From the cell containing the given text, extract its center point as (x, y) coordinate. 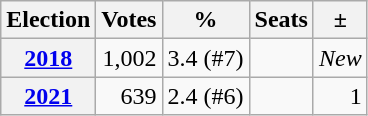
1,002 (129, 58)
Election (48, 20)
3.4 (#7) (206, 58)
2021 (48, 96)
2.4 (#6) (206, 96)
New (340, 58)
1 (340, 96)
± (340, 20)
639 (129, 96)
Seats (281, 20)
Votes (129, 20)
% (206, 20)
2018 (48, 58)
